Pinpoint the cell where the given text exists, returning its (X, Y) midpoint coordinate. 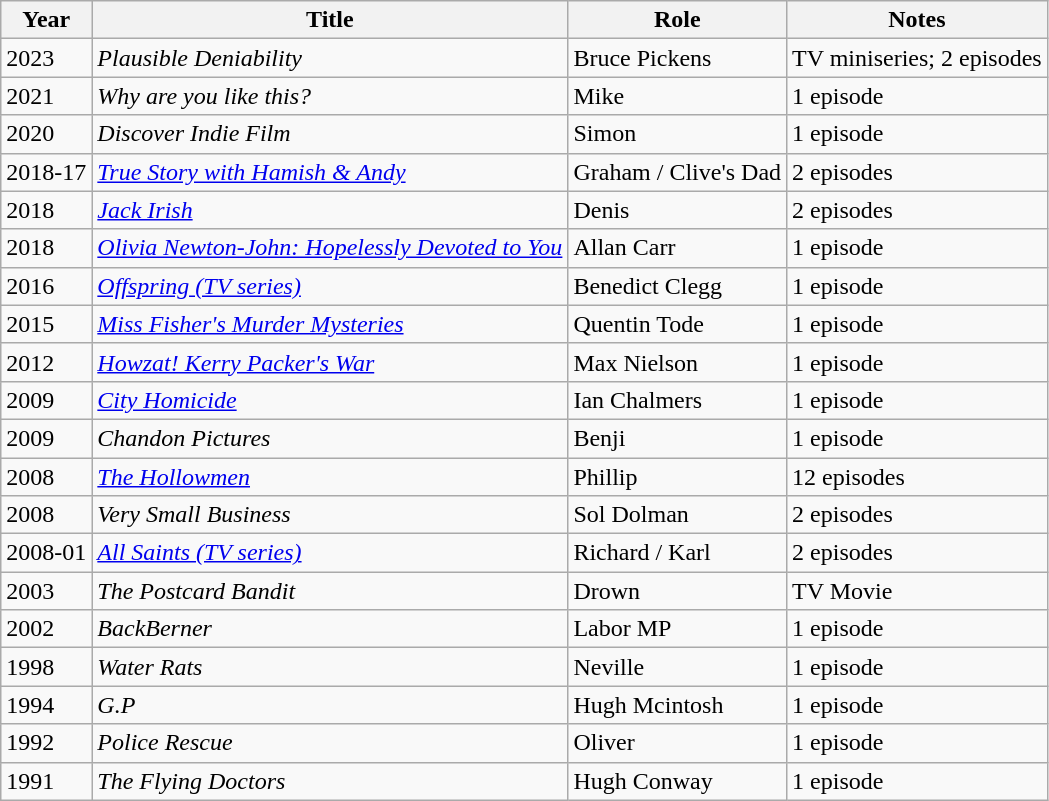
2021 (46, 96)
Offspring (TV series) (330, 286)
Sol Dolman (678, 515)
Miss Fisher's Murder Mysteries (330, 324)
12 episodes (918, 477)
Bruce Pickens (678, 58)
The Flying Doctors (330, 781)
Benji (678, 438)
Hugh Conway (678, 781)
Richard / Karl (678, 553)
Denis (678, 210)
2002 (46, 629)
Benedict Clegg (678, 286)
1992 (46, 743)
Howzat! Kerry Packer's War (330, 362)
Notes (918, 20)
Water Rats (330, 667)
Olivia Newton-John: Hopelessly Devoted to You (330, 248)
2008-01 (46, 553)
2023 (46, 58)
Title (330, 20)
Max Nielson (678, 362)
2012 (46, 362)
2003 (46, 591)
1991 (46, 781)
Jack Irish (330, 210)
Phillip (678, 477)
BackBerner (330, 629)
City Homicide (330, 400)
Plausible Deniability (330, 58)
Discover Indie Film (330, 134)
2018-17 (46, 172)
Simon (678, 134)
Role (678, 20)
Hugh Mcintosh (678, 705)
Quentin Tode (678, 324)
G.P (330, 705)
Very Small Business (330, 515)
2020 (46, 134)
The Hollowmen (330, 477)
2016 (46, 286)
Mike (678, 96)
Police Rescue (330, 743)
Drown (678, 591)
Graham / Clive's Dad (678, 172)
Neville (678, 667)
All Saints (TV series) (330, 553)
Labor MP (678, 629)
Ian Chalmers (678, 400)
TV Movie (918, 591)
Year (46, 20)
The Postcard Bandit (330, 591)
Chandon Pictures (330, 438)
True Story with Hamish & Andy (330, 172)
2015 (46, 324)
Allan Carr (678, 248)
TV miniseries; 2 episodes (918, 58)
1994 (46, 705)
Why are you like this? (330, 96)
Oliver (678, 743)
1998 (46, 667)
